Detect which cell encompasses the target text, then output its [x, y] center coordinate. 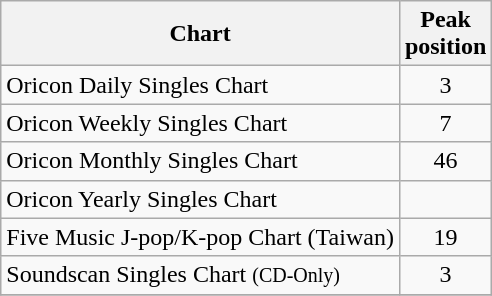
Chart [200, 34]
7 [445, 123]
Oricon Weekly Singles Chart [200, 123]
Oricon Daily Singles Chart [200, 85]
Oricon Yearly Singles Chart [200, 199]
19 [445, 237]
Peak position [445, 34]
Soundscan Singles Chart (CD-Only) [200, 275]
46 [445, 161]
Oricon Monthly Singles Chart [200, 161]
Five Music J-pop/K-pop Chart (Taiwan) [200, 237]
